Identify which cell holds the provided text, then report its [X, Y] central coordinate. 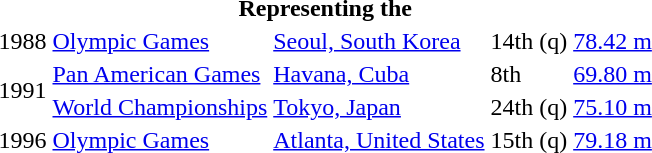
Havana, Cuba [379, 74]
Pan American Games [160, 74]
World Championships [160, 107]
14th (q) [529, 41]
8th [529, 74]
Olympic Games [160, 41]
Seoul, South Korea [379, 41]
24th (q) [529, 107]
Tokyo, Japan [379, 107]
